From the cell containing the given text, extract its center point as (x, y) coordinate. 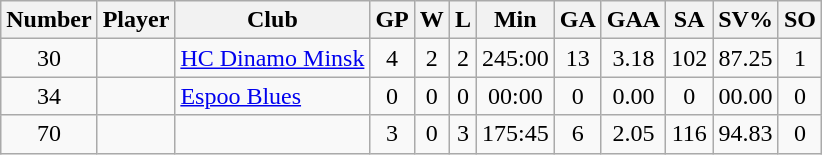
00:00 (515, 96)
SO (800, 20)
13 (578, 58)
GP (392, 20)
L (462, 20)
116 (690, 134)
6 (578, 134)
30 (49, 58)
87.25 (746, 58)
34 (49, 96)
GA (578, 20)
94.83 (746, 134)
1 (800, 58)
00.00 (746, 96)
HC Dinamo Minsk (272, 58)
Number (49, 20)
175:45 (515, 134)
70 (49, 134)
Espoo Blues (272, 96)
245:00 (515, 58)
GAA (633, 20)
3.18 (633, 58)
Club (272, 20)
SV% (746, 20)
Player (136, 20)
2.05 (633, 134)
4 (392, 58)
Min (515, 20)
W (432, 20)
0.00 (633, 96)
102 (690, 58)
SA (690, 20)
